Capture the cell that displays the provided text and extract its [X, Y] central coordinate. 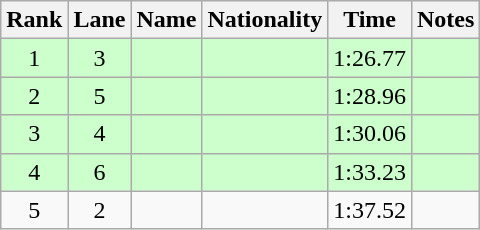
Lane [100, 20]
Nationality [265, 20]
1:26.77 [370, 58]
1 [34, 58]
1:30.06 [370, 134]
Notes [445, 20]
Rank [34, 20]
1:33.23 [370, 172]
1:28.96 [370, 96]
1:37.52 [370, 210]
Name [166, 20]
Time [370, 20]
6 [100, 172]
